Extract the (X, Y) coordinate from the center of the cell holding the provided text.  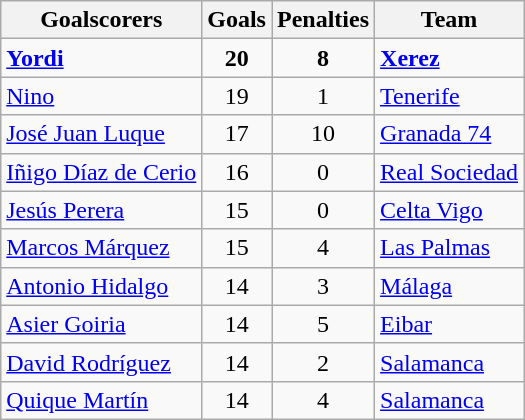
19 (237, 96)
Tenerife (450, 96)
Antonio Hidalgo (102, 286)
Quique Martín (102, 400)
Nino (102, 96)
10 (324, 134)
17 (237, 134)
Eibar (450, 324)
1 (324, 96)
2 (324, 362)
16 (237, 172)
Celta Vigo (450, 210)
Granada 74 (450, 134)
David Rodríguez (102, 362)
3 (324, 286)
Penalties (324, 20)
Málaga (450, 286)
Asier Goiria (102, 324)
Team (450, 20)
Goalscorers (102, 20)
Las Palmas (450, 248)
5 (324, 324)
8 (324, 58)
Real Sociedad (450, 172)
Marcos Márquez (102, 248)
Yordi (102, 58)
Jesús Perera (102, 210)
Goals (237, 20)
20 (237, 58)
José Juan Luque (102, 134)
Xerez (450, 58)
Iñigo Díaz de Cerio (102, 172)
